Identify which cell holds the provided text, then report its [x, y] central coordinate. 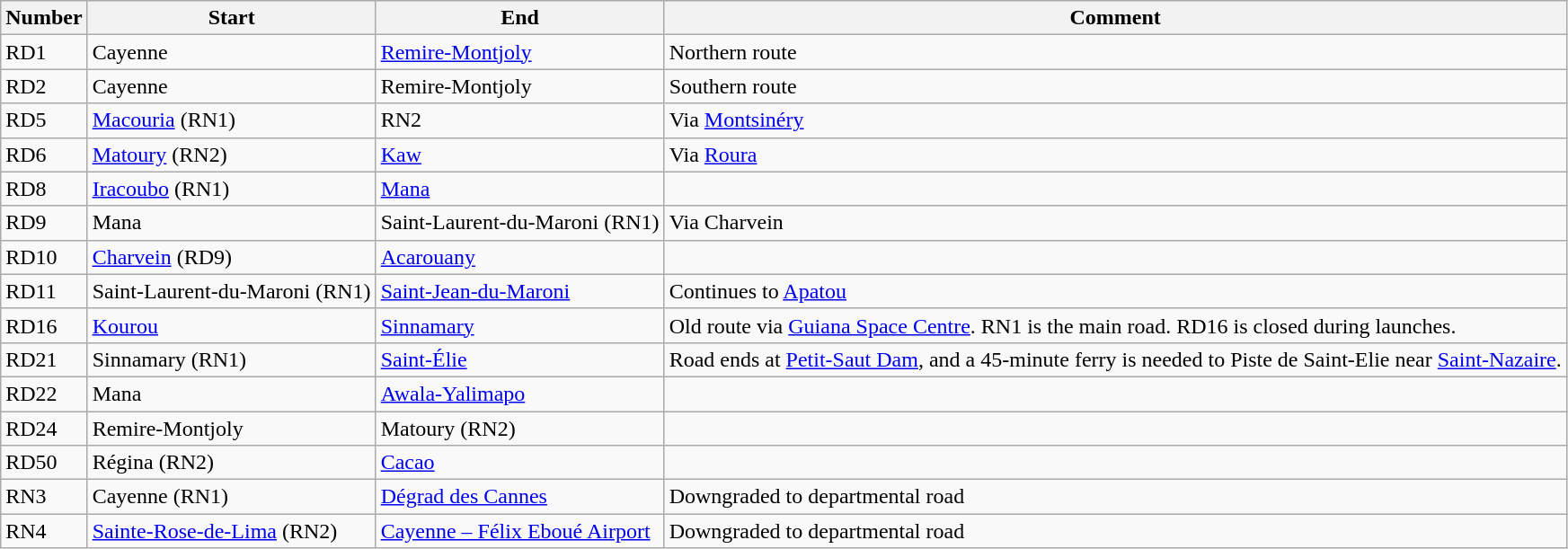
Old route via Guiana Space Centre. RN1 is the main road. RD16 is closed during launches. [1115, 325]
RD50 [44, 463]
RD16 [44, 325]
End [519, 18]
Sinnamary [519, 325]
RD10 [44, 257]
Cayenne (RN1) [232, 497]
RD6 [44, 155]
RD8 [44, 189]
Continues to Apatou [1115, 291]
Comment [1115, 18]
RD11 [44, 291]
RN2 [519, 120]
RN3 [44, 497]
Iracoubo (RN1) [232, 189]
RD24 [44, 429]
RD21 [44, 359]
Macouria (RN1) [232, 120]
Sinnamary (RN1) [232, 359]
Number [44, 18]
RD5 [44, 120]
RD1 [44, 52]
Dégrad des Cannes [519, 497]
Saint-Jean-du-Maroni [519, 291]
Sainte-Rose-de-Lima (RN2) [232, 531]
RD2 [44, 86]
Start [232, 18]
Saint-Élie [519, 359]
Road ends at Petit-Saut Dam, and a 45-minute ferry is needed to Piste de Saint-Elie near Saint-Nazaire. [1115, 359]
Via Montsinéry [1115, 120]
Via Roura [1115, 155]
Cayenne – Félix Eboué Airport [519, 531]
Kaw [519, 155]
RD9 [44, 223]
Régina (RN2) [232, 463]
Northern route [1115, 52]
RD22 [44, 394]
Cacao [519, 463]
Awala-Yalimapo [519, 394]
Charvein (RD9) [232, 257]
Via Charvein [1115, 223]
RN4 [44, 531]
Southern route [1115, 86]
Kourou [232, 325]
Acarouany [519, 257]
